Detect which cell encompasses the target text, then output its (X, Y) center coordinate. 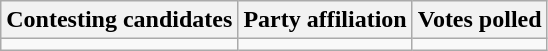
Party affiliation (325, 20)
Contesting candidates (120, 20)
Votes polled (480, 20)
